Return the [X, Y] coordinate for the center point of the cell that contains the specified text.  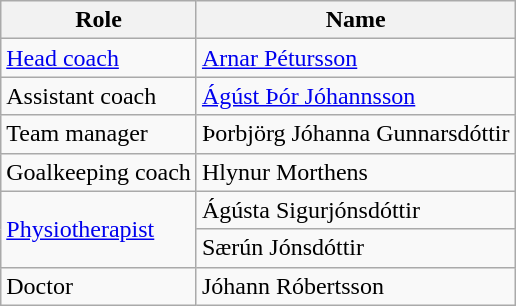
Doctor [99, 286]
Arnar Pétursson [356, 58]
Assistant coach [99, 96]
Særún Jónsdóttir [356, 248]
Name [356, 20]
Hlynur Morthens [356, 172]
Role [99, 20]
Team manager [99, 134]
Ágúst Þór Jóhannsson [356, 96]
Physiotherapist [99, 229]
Jóhann Róbertsson [356, 286]
Head coach [99, 58]
Goalkeeping coach [99, 172]
Ágústa Sigurjónsdóttir [356, 210]
Þorbjörg Jóhanna Gunnarsdóttir [356, 134]
